Output the (X, Y) coordinate of the center of the cell containing the given text.  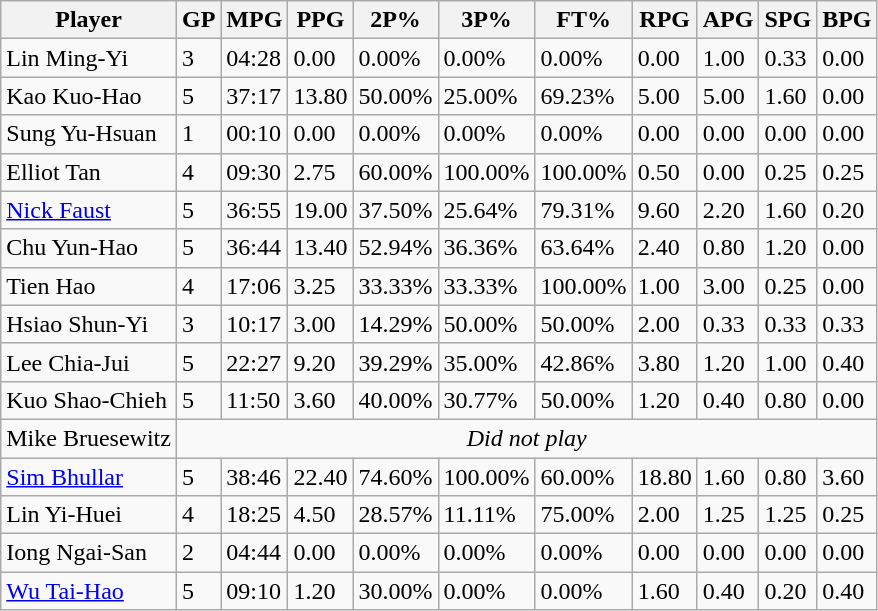
9.60 (664, 210)
13.80 (320, 96)
SPG (788, 20)
28.57% (396, 515)
GP (198, 20)
74.60% (396, 477)
Kuo Shao-Chieh (89, 400)
4.50 (320, 515)
Sim Bhullar (89, 477)
RPG (664, 20)
14.29% (396, 324)
25.00% (486, 96)
04:28 (254, 58)
30.00% (396, 591)
17:06 (254, 286)
2 (198, 553)
13.40 (320, 248)
1 (198, 134)
Player (89, 20)
09:30 (254, 172)
36:44 (254, 248)
37:17 (254, 96)
2.75 (320, 172)
3P% (486, 20)
Sung Yu-Hsuan (89, 134)
MPG (254, 20)
39.29% (396, 362)
37.50% (396, 210)
18:25 (254, 515)
3.80 (664, 362)
19.00 (320, 210)
Did not play (526, 438)
Tien Hao (89, 286)
Lee Chia-Jui (89, 362)
11.11% (486, 515)
04:44 (254, 553)
36.36% (486, 248)
35.00% (486, 362)
22:27 (254, 362)
Iong Ngai-San (89, 553)
9.20 (320, 362)
Mike Bruesewitz (89, 438)
2.40 (664, 248)
69.23% (584, 96)
00:10 (254, 134)
63.64% (584, 248)
10:17 (254, 324)
2P% (396, 20)
18.80 (664, 477)
36:55 (254, 210)
PPG (320, 20)
3.25 (320, 286)
38:46 (254, 477)
75.00% (584, 515)
Wu Tai-Hao (89, 591)
09:10 (254, 591)
Elliot Tan (89, 172)
Lin Yi-Huei (89, 515)
Hsiao Shun-Yi (89, 324)
40.00% (396, 400)
APG (728, 20)
42.86% (584, 362)
BPG (847, 20)
22.40 (320, 477)
2.20 (728, 210)
FT% (584, 20)
Nick Faust (89, 210)
11:50 (254, 400)
52.94% (396, 248)
0.50 (664, 172)
Chu Yun-Hao (89, 248)
25.64% (486, 210)
30.77% (486, 400)
Lin Ming-Yi (89, 58)
Kao Kuo-Hao (89, 96)
79.31% (584, 210)
